Identify which cell holds the provided text, then report its (x, y) central coordinate. 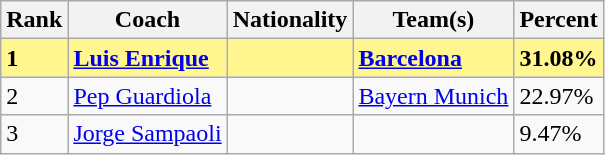
Team(s) (434, 20)
Barcelona (434, 58)
9.47% (558, 134)
Jorge Sampaoli (148, 134)
Rank (34, 20)
2 (34, 96)
Percent (558, 20)
Pep Guardiola (148, 96)
3 (34, 134)
Bayern Munich (434, 96)
Coach (148, 20)
31.08% (558, 58)
Nationality (290, 20)
22.97% (558, 96)
Luis Enrique (148, 58)
1 (34, 58)
